Return the (x, y) coordinate for the center point of the cell that contains the specified text.  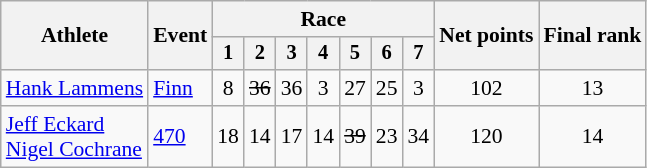
7 (419, 54)
120 (486, 136)
13 (592, 88)
6 (387, 54)
39 (355, 136)
470 (180, 136)
Race (323, 19)
23 (387, 136)
17 (292, 136)
Net points (486, 36)
8 (228, 88)
Final rank (592, 36)
27 (355, 88)
34 (419, 136)
25 (387, 88)
Finn (180, 88)
Event (180, 36)
2 (260, 54)
102 (486, 88)
18 (228, 136)
4 (323, 54)
5 (355, 54)
1 (228, 54)
Athlete (74, 36)
Jeff EckardNigel Cochrane (74, 136)
Hank Lammens (74, 88)
